Find where the given text appears and provide that cell's center as (X, Y) coordinate. 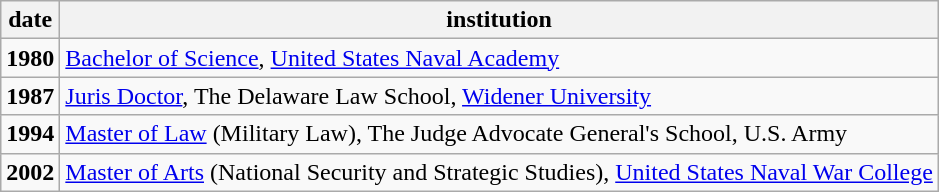
Master of Arts (National Security and Strategic Studies), United States Naval War College (500, 172)
Master of Law (Military Law), The Judge Advocate General's School, U.S. Army (500, 134)
1987 (30, 96)
2002 (30, 172)
Juris Doctor, The Delaware Law School, Widener University (500, 96)
institution (500, 20)
1980 (30, 58)
date (30, 20)
1994 (30, 134)
Bachelor of Science, United States Naval Academy (500, 58)
